Return (X, Y) of the center of cell containing provided text 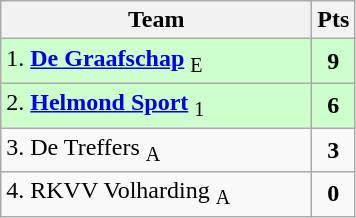
1. De Graafschap E (156, 61)
9 (334, 61)
3. De Treffers A (156, 150)
Team (156, 20)
2. Helmond Sport 1 (156, 105)
3 (334, 150)
Pts (334, 20)
0 (334, 194)
4. RKVV Volharding A (156, 194)
6 (334, 105)
